Identify which cell holds the provided text, then report its (x, y) central coordinate. 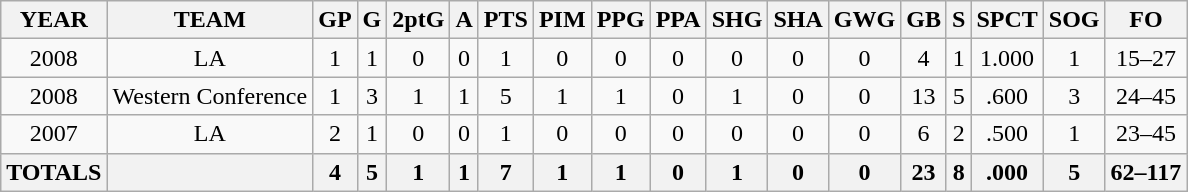
Western Conference (210, 96)
PIM (562, 20)
8 (958, 172)
2ptG (418, 20)
SHG (737, 20)
24–45 (1146, 96)
.500 (1007, 134)
YEAR (54, 20)
.000 (1007, 172)
7 (506, 172)
13 (924, 96)
SOG (1074, 20)
23 (924, 172)
.600 (1007, 96)
SPCT (1007, 20)
PTS (506, 20)
23–45 (1146, 134)
GWG (864, 20)
62–117 (1146, 172)
TEAM (210, 20)
1.000 (1007, 58)
2007 (54, 134)
15–27 (1146, 58)
S (958, 20)
G (372, 20)
SHA (798, 20)
A (464, 20)
FO (1146, 20)
PPA (678, 20)
GP (335, 20)
GB (924, 20)
6 (924, 134)
PPG (620, 20)
TOTALS (54, 172)
